From the cell containing the given text, extract its center point as [x, y] coordinate. 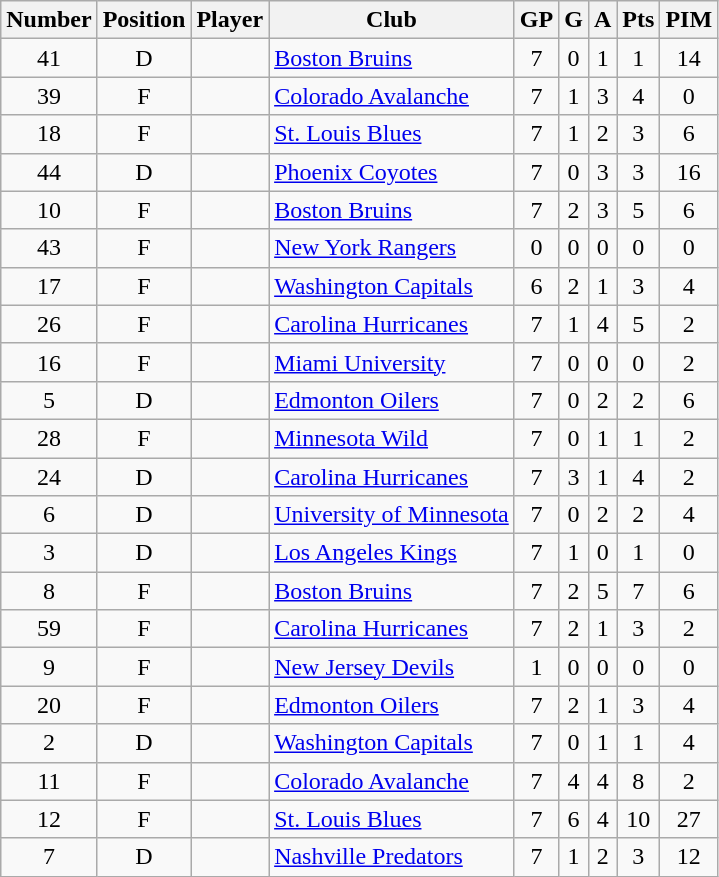
Nashville Predators [392, 857]
Position [144, 20]
27 [689, 819]
Number [49, 20]
Phoenix Coyotes [392, 172]
14 [689, 58]
41 [49, 58]
11 [49, 781]
18 [49, 134]
Miami University [392, 362]
Club [392, 20]
24 [49, 477]
Minnesota Wild [392, 438]
PIM [689, 20]
9 [49, 667]
43 [49, 248]
University of Minnesota [392, 515]
New York Rangers [392, 248]
26 [49, 324]
Los Angeles Kings [392, 553]
20 [49, 705]
GP [536, 20]
59 [49, 629]
New Jersey Devils [392, 667]
17 [49, 286]
A [602, 20]
Pts [638, 20]
Player [230, 20]
28 [49, 438]
39 [49, 96]
G [574, 20]
44 [49, 172]
